Return the (X, Y) coordinate for the center point of the cell that contains the specified text.  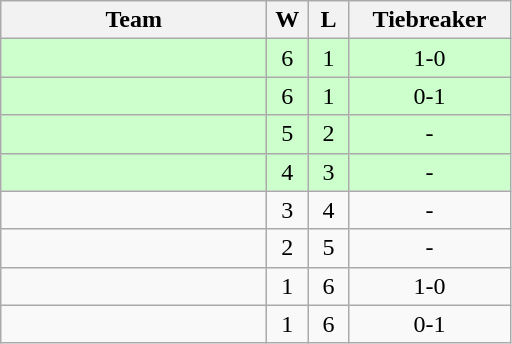
L (328, 20)
Tiebreaker (430, 20)
Team (134, 20)
W (288, 20)
